Output the (x, y) coordinate of the center of the cell containing the given text.  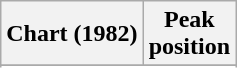
Peakposition (189, 34)
Chart (1982) (72, 34)
